For the text-containing cell, return its midpoint in [x, y] coordinate format. 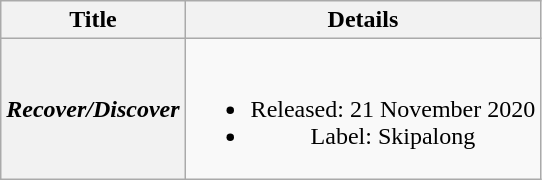
Released: 21 November 2020Label: Skipalong [363, 109]
Details [363, 20]
Recover/Discover [93, 109]
Title [93, 20]
